Provide the [X, Y] coordinate of the cell's center where the given text is located.  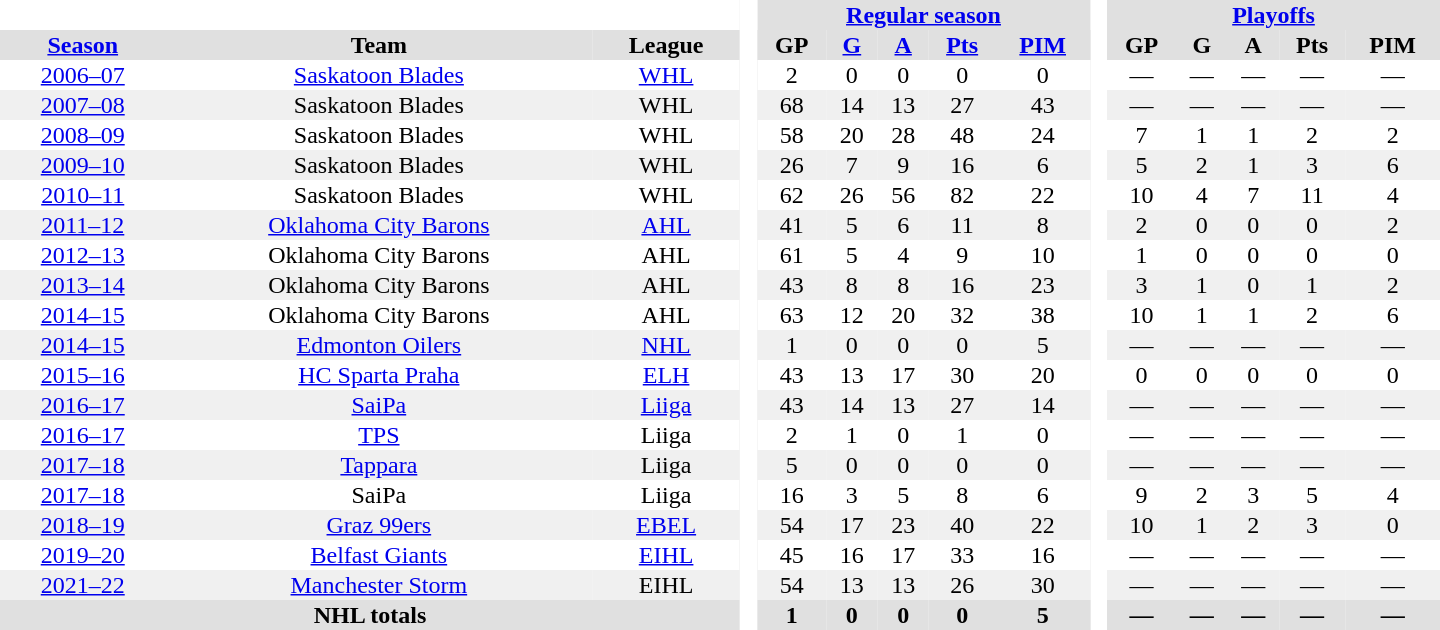
48 [962, 135]
2012–13 [82, 255]
45 [792, 555]
Belfast Giants [378, 555]
61 [792, 255]
EBEL [666, 525]
2018–19 [82, 525]
TPS [378, 435]
Playoffs [1274, 15]
28 [904, 135]
33 [962, 555]
2019–20 [82, 555]
12 [852, 315]
ELH [666, 375]
2015–16 [82, 375]
62 [792, 195]
24 [1042, 135]
2008–09 [82, 135]
Edmonton Oilers [378, 345]
NHL [666, 345]
58 [792, 135]
40 [962, 525]
HC Sparta Praha [378, 375]
63 [792, 315]
2006–07 [82, 75]
Manchester Storm [378, 585]
NHL totals [370, 615]
2013–14 [82, 285]
2011–12 [82, 225]
32 [962, 315]
Graz 99ers [378, 525]
Team [378, 45]
League [666, 45]
82 [962, 195]
2007–08 [82, 105]
41 [792, 225]
2010–11 [82, 195]
68 [792, 105]
38 [1042, 315]
2021–22 [82, 585]
56 [904, 195]
Season [82, 45]
Regular season [924, 15]
Tappara [378, 465]
2009–10 [82, 165]
